Provide the [x, y] coordinate of the cell's center where the given text is located.  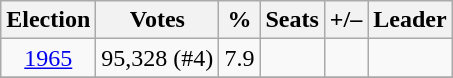
% [240, 20]
1965 [48, 58]
Votes [158, 20]
Seats [292, 20]
Election [48, 20]
Leader [410, 20]
+/– [346, 20]
95,328 (#4) [158, 58]
7.9 [240, 58]
